Return the [x, y] coordinate for the center point of the cell that contains the specified text.  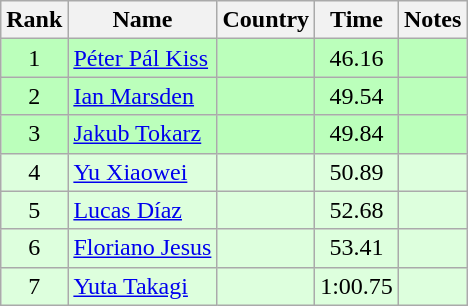
Péter Pál Kiss [142, 58]
Yu Xiaowei [142, 172]
Notes [432, 20]
Ian Marsden [142, 96]
49.54 [357, 96]
1 [34, 58]
1:00.75 [357, 286]
5 [34, 210]
53.41 [357, 248]
6 [34, 248]
7 [34, 286]
Jakub Tokarz [142, 134]
2 [34, 96]
52.68 [357, 210]
Lucas Díaz [142, 210]
Country [266, 20]
Name [142, 20]
3 [34, 134]
Floriano Jesus [142, 248]
50.89 [357, 172]
Yuta Takagi [142, 286]
Time [357, 20]
46.16 [357, 58]
Rank [34, 20]
49.84 [357, 134]
4 [34, 172]
